Detect which cell encompasses the target text, then output its [X, Y] center coordinate. 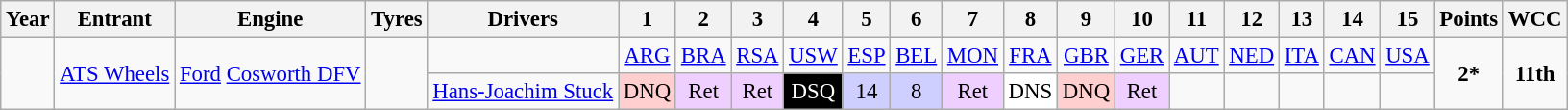
RSA [757, 56]
2 [703, 19]
4 [813, 19]
Points [1468, 19]
15 [1408, 19]
BEL [917, 56]
MON [973, 56]
Year [28, 19]
Ford Cosworth DFV [271, 73]
NED [1251, 56]
Drivers [523, 19]
FRA [1030, 56]
AUT [1197, 56]
7 [973, 19]
DSQ [813, 92]
Hans-Joachim Stuck [523, 92]
13 [1301, 19]
12 [1251, 19]
ESP [867, 56]
5 [867, 19]
ATS Wheels [115, 73]
10 [1141, 19]
Engine [271, 19]
DNS [1030, 92]
WCC [1534, 19]
USW [813, 56]
Tyres [397, 19]
2* [1468, 73]
GER [1141, 56]
9 [1086, 19]
11th [1534, 73]
USA [1408, 56]
Entrant [115, 19]
ITA [1301, 56]
11 [1197, 19]
6 [917, 19]
1 [648, 19]
3 [757, 19]
ARG [648, 56]
GBR [1086, 56]
CAN [1353, 56]
BRA [703, 56]
